Extract the [x, y] coordinate from the center of the cell holding the provided text.  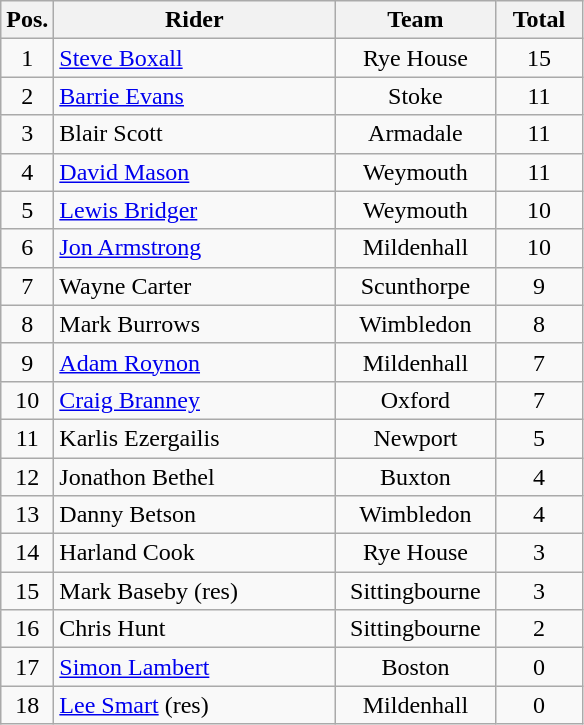
Mark Baseby (res) [194, 591]
1 [28, 58]
Team [416, 20]
Karlis Ezergailis [194, 438]
Harland Cook [194, 553]
Simon Lambert [194, 667]
Boston [416, 667]
13 [28, 515]
16 [28, 629]
17 [28, 667]
Lee Smart (res) [194, 705]
18 [28, 705]
Danny Betson [194, 515]
Pos. [28, 20]
12 [28, 477]
14 [28, 553]
Steve Boxall [194, 58]
Adam Roynon [194, 362]
Newport [416, 438]
Wayne Carter [194, 286]
Armadale [416, 134]
Barrie Evans [194, 96]
Scunthorpe [416, 286]
Chris Hunt [194, 629]
6 [28, 248]
Blair Scott [194, 134]
Jon Armstrong [194, 248]
Stoke [416, 96]
Mark Burrows [194, 324]
Jonathon Bethel [194, 477]
Lewis Bridger [194, 210]
David Mason [194, 172]
Craig Branney [194, 400]
Oxford [416, 400]
Total [539, 20]
Buxton [416, 477]
Rider [194, 20]
